Scan for the cell matching the given text and deliver its (X, Y) coordinate at center. 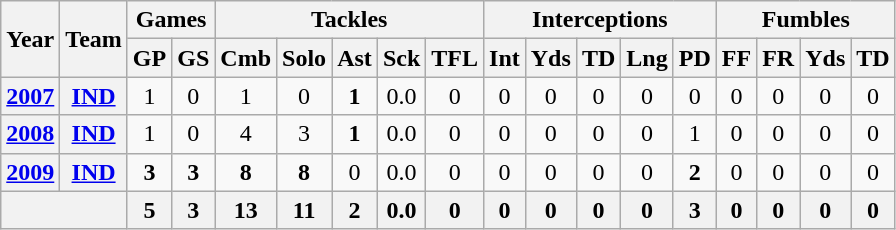
PD (694, 58)
2009 (30, 172)
FF (736, 58)
5 (149, 210)
2007 (30, 96)
Cmb (246, 58)
11 (304, 210)
GP (149, 58)
TFL (455, 58)
Tackles (350, 20)
Games (170, 20)
Fumbles (806, 20)
Solo (304, 58)
Interceptions (600, 20)
Year (30, 39)
2008 (30, 134)
4 (246, 134)
FR (778, 58)
Ast (355, 58)
Sck (401, 58)
Team (94, 39)
Lng (647, 58)
13 (246, 210)
Int (505, 58)
GS (194, 58)
